Output the (x, y) coordinate of the center of the cell containing the given text.  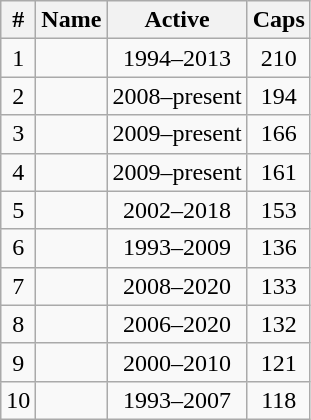
2002–2018 (177, 210)
10 (18, 400)
1993–2009 (177, 248)
194 (278, 96)
132 (278, 324)
2000–2010 (177, 362)
2006–2020 (177, 324)
# (18, 20)
136 (278, 248)
118 (278, 400)
153 (278, 210)
6 (18, 248)
8 (18, 324)
7 (18, 286)
3 (18, 134)
166 (278, 134)
9 (18, 362)
Name (72, 20)
2008–present (177, 96)
Caps (278, 20)
121 (278, 362)
4 (18, 172)
1994–2013 (177, 58)
2008–2020 (177, 286)
Active (177, 20)
1 (18, 58)
1993–2007 (177, 400)
210 (278, 58)
133 (278, 286)
2 (18, 96)
161 (278, 172)
5 (18, 210)
